Pinpoint the cell where the given text exists, returning its (x, y) midpoint coordinate. 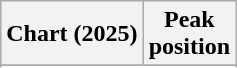
Chart (2025) (72, 34)
Peakposition (189, 34)
